Scan for the cell matching the given text and deliver its [X, Y] coordinate at center. 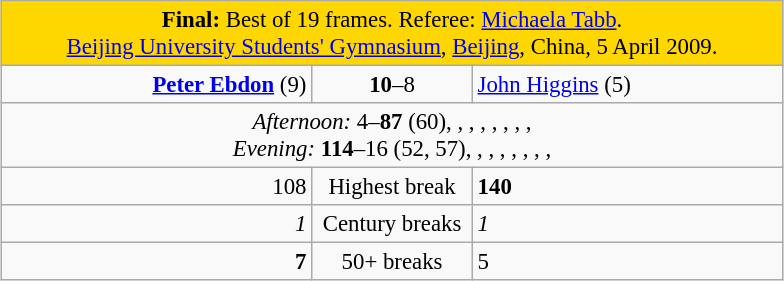
John Higgins (5) [628, 85]
50+ breaks [392, 262]
Century breaks [392, 224]
5 [628, 262]
7 [156, 262]
10–8 [392, 85]
140 [628, 187]
Highest break [392, 187]
108 [156, 187]
Final: Best of 19 frames. Referee: Michaela Tabb.Beijing University Students' Gymnasium, Beijing, China, 5 April 2009. [392, 34]
Afternoon: 4–87 (60), , , , , , , , Evening: 114–16 (52, 57), , , , , , , , [392, 136]
Peter Ebdon (9) [156, 85]
